Detect which cell encompasses the target text, then output its (X, Y) center coordinate. 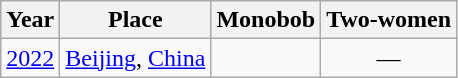
Beijing, China (136, 58)
Monobob (266, 20)
Two-women (389, 20)
2022 (30, 58)
Place (136, 20)
— (389, 58)
Year (30, 20)
